Pinpoint the cell where the given text exists, returning its (x, y) midpoint coordinate. 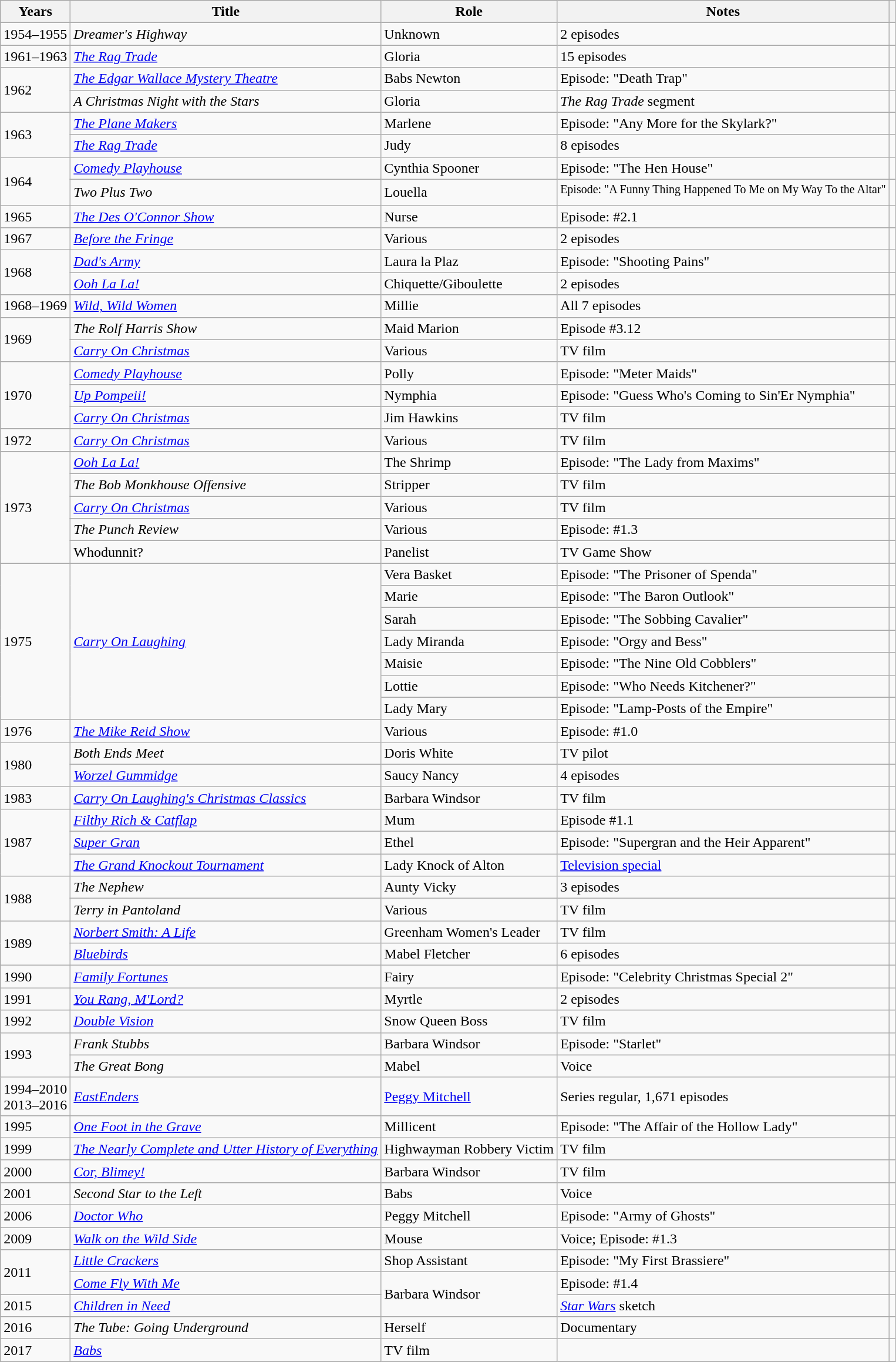
Cor, Blimey! (225, 1171)
The Nearly Complete and Utter History of Everything (225, 1149)
Terry in Pantoland (225, 910)
Judy (469, 146)
1963 (35, 134)
Episode: "The Hen House" (723, 168)
Super Gran (225, 843)
Bluebirds (225, 954)
Snow Queen Boss (469, 1021)
Children in Need (225, 1306)
TV Game Show (723, 552)
4 episodes (723, 775)
Shop Assistant (469, 1261)
2001 (35, 1193)
Mouse (469, 1239)
Title (225, 12)
Lady Mary (469, 708)
Episode: "The Sobbing Cavalier" (723, 619)
The Mike Reid Show (225, 731)
You Rang, M'Lord? (225, 999)
TV pilot (723, 753)
Two Plus Two (225, 193)
Stripper (469, 485)
Norbert Smith: A Life (225, 932)
Episode: "My First Brassiere" (723, 1261)
1964 (35, 181)
Walk on the Wild Side (225, 1239)
Episode: "Who Needs Kitchener?" (723, 686)
Doris White (469, 753)
Episode #3.12 (723, 328)
Carry On Laughing (225, 641)
One Foot in the Grave (225, 1126)
Fairy (469, 977)
Family Fortunes (225, 977)
Series regular, 1,671 episodes (723, 1096)
Worzel Gummidge (225, 775)
1991 (35, 999)
Unknown (469, 34)
1954–1955 (35, 34)
Wild, Wild Women (225, 306)
Marie (469, 597)
Before the Fringe (225, 239)
Episode: "Guess Who's Coming to Sin'Er Nymphia" (723, 395)
Dad's Army (225, 261)
1989 (35, 943)
Notes (723, 12)
15 episodes (723, 56)
Polly (469, 373)
Cynthia Spooner (469, 168)
1968–1969 (35, 306)
Episode: "Supergran and the Heir Apparent" (723, 843)
1961–1963 (35, 56)
6 episodes (723, 954)
Lottie (469, 686)
Episode: "The Baron Outlook" (723, 597)
Episode: "The Lady from Maxims" (723, 462)
Vera Basket (469, 574)
Episode: "Lamp-Posts of the Empire" (723, 708)
Maid Marion (469, 328)
All 7 episodes (723, 306)
Episode: "A Funny Thing Happened To Me on My Way To the Altar" (723, 193)
Documentary (723, 1328)
Up Pompeii! (225, 395)
3 episodes (723, 887)
The Shrimp (469, 462)
Lady Miranda (469, 641)
Aunty Vicky (469, 887)
Highwayman Robbery Victim (469, 1149)
A Christmas Night with the Stars (225, 101)
2015 (35, 1306)
Filthy Rich & Catflap (225, 820)
2009 (35, 1239)
Episode: "Celebrity Christmas Special 2" (723, 977)
Carry On Laughing's Christmas Classics (225, 798)
Episode: "The Nine Old Cobblers" (723, 664)
1990 (35, 977)
1970 (35, 395)
Panelist (469, 552)
Episode: "Orgy and Bess" (723, 641)
Whodunnit? (225, 552)
1965 (35, 217)
Maisie (469, 664)
1972 (35, 440)
Mum (469, 820)
1973 (35, 507)
Louella (469, 193)
Ethel (469, 843)
The Grand Knockout Tournament (225, 865)
Episode: "Starlet" (723, 1044)
8 episodes (723, 146)
Saucy Nancy (469, 775)
Episode: "Meter Maids" (723, 373)
Millicent (469, 1126)
1993 (35, 1055)
The Edgar Wallace Mystery Theatre (225, 79)
Episode: "Shooting Pains" (723, 261)
1994–2010 2013–2016 (35, 1096)
The Punch Review (225, 530)
The Rolf Harris Show (225, 328)
Role (469, 12)
Episode: "The Affair of the Hollow Lady" (723, 1126)
1987 (35, 842)
Star Wars sketch (723, 1306)
EastEnders (225, 1096)
Marlene (469, 123)
Come Fly With Me (225, 1283)
Myrtle (469, 999)
Sarah (469, 619)
2000 (35, 1171)
1967 (35, 239)
Episode: "Death Trap" (723, 79)
1999 (35, 1149)
Millie (469, 306)
Mabel (469, 1066)
Mabel Fletcher (469, 954)
Greenham Women's Leader (469, 932)
Both Ends Meet (225, 753)
1968 (35, 273)
Episode: "Any More for the Skylark?" (723, 123)
Episode: "The Prisoner of Spenda" (723, 574)
Second Star to the Left (225, 1193)
Episode: #1.0 (723, 731)
Episode: #1.4 (723, 1283)
Jim Hawkins (469, 418)
Doctor Who (225, 1216)
1995 (35, 1126)
1975 (35, 641)
2017 (35, 1350)
The Great Bong (225, 1066)
Episode: #1.3 (723, 530)
The Nephew (225, 887)
Chiquette/Giboulette (469, 284)
The Rag Trade segment (723, 101)
2011 (35, 1272)
The Bob Monkhouse Offensive (225, 485)
The Des O'Connor Show (225, 217)
Television special (723, 865)
Nurse (469, 217)
Nymphia (469, 395)
Episode #1.1 (723, 820)
Episode: #2.1 (723, 217)
Little Crackers (225, 1261)
Episode: "Army of Ghosts" (723, 1216)
Dreamer's Highway (225, 34)
Babs Newton (469, 79)
2016 (35, 1328)
1969 (35, 339)
Frank Stubbs (225, 1044)
2006 (35, 1216)
Lady Knock of Alton (469, 865)
The Plane Makers (225, 123)
1983 (35, 798)
1992 (35, 1021)
Years (35, 12)
Voice; Episode: #1.3 (723, 1239)
Herself (469, 1328)
1988 (35, 899)
1976 (35, 731)
1980 (35, 764)
1962 (35, 90)
Laura la Plaz (469, 261)
The Tube: Going Underground (225, 1328)
Double Vision (225, 1021)
